For the text-containing cell, return its midpoint in (X, Y) coordinate format. 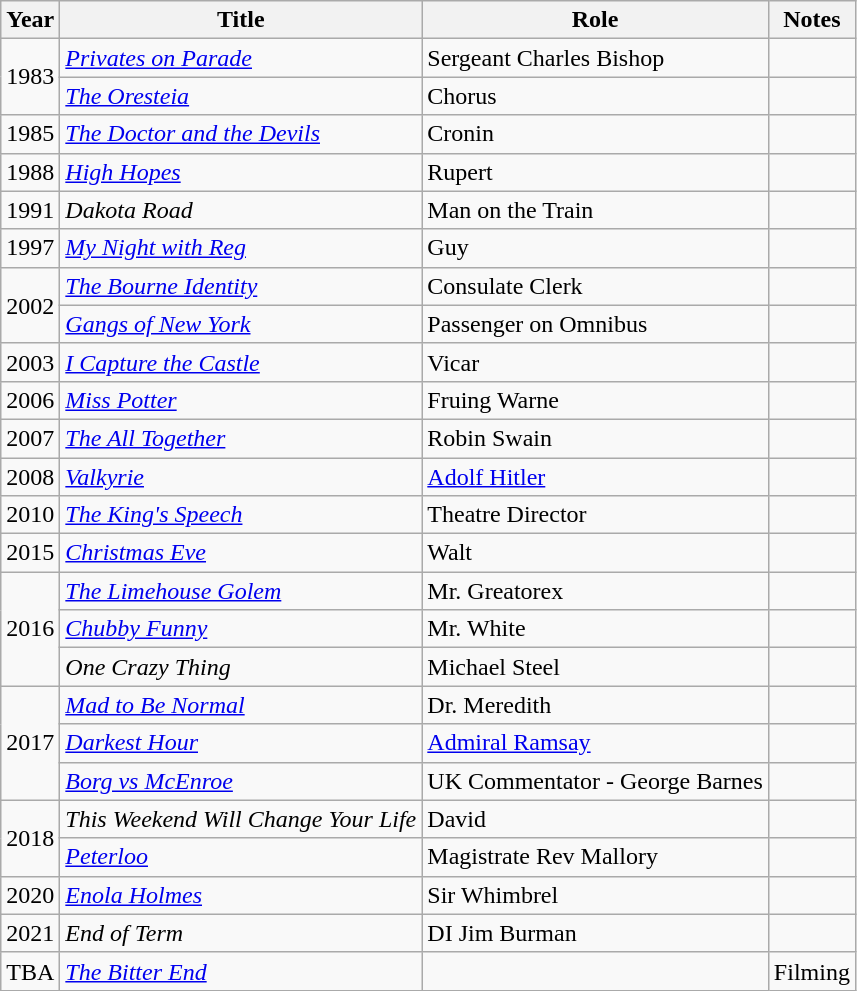
The Bitter End (241, 971)
Valkyrie (241, 477)
Mad to Be Normal (241, 705)
Mr. Greatorex (596, 591)
Michael Steel (596, 667)
1985 (30, 134)
2010 (30, 515)
Borg vs McEnroe (241, 781)
Darkest Hour (241, 743)
Guy (596, 248)
Chubby Funny (241, 629)
Consulate Clerk (596, 286)
2017 (30, 743)
My Night with Reg (241, 248)
David (596, 819)
End of Term (241, 933)
2021 (30, 933)
Cronin (596, 134)
Fruing Warne (596, 400)
Sergeant Charles Bishop (596, 58)
The King's Speech (241, 515)
2002 (30, 305)
2003 (30, 362)
DI Jim Burman (596, 933)
One Crazy Thing (241, 667)
Admiral Ramsay (596, 743)
Mr. White (596, 629)
1988 (30, 172)
Chorus (596, 96)
Magistrate Rev Mallory (596, 857)
Role (596, 20)
The Bourne Identity (241, 286)
The Oresteia (241, 96)
Notes (812, 20)
2007 (30, 438)
1997 (30, 248)
1991 (30, 210)
Peterloo (241, 857)
Dr. Meredith (596, 705)
Passenger on Omnibus (596, 324)
Walt (596, 553)
High Hopes (241, 172)
Enola Holmes (241, 895)
The Limehouse Golem (241, 591)
2016 (30, 629)
2008 (30, 477)
Privates on Parade (241, 58)
Vicar (596, 362)
Sir Whimbrel (596, 895)
Robin Swain (596, 438)
Rupert (596, 172)
This Weekend Will Change Your Life (241, 819)
Title (241, 20)
The All Together (241, 438)
I Capture the Castle (241, 362)
TBA (30, 971)
Adolf Hitler (596, 477)
Christmas Eve (241, 553)
Filming (812, 971)
Man on the Train (596, 210)
2006 (30, 400)
Theatre Director (596, 515)
Year (30, 20)
2020 (30, 895)
UK Commentator - George Barnes (596, 781)
Miss Potter (241, 400)
Dakota Road (241, 210)
Gangs of New York (241, 324)
1983 (30, 77)
2015 (30, 553)
The Doctor and the Devils (241, 134)
2018 (30, 838)
